Provide the (x, y) coordinate of the cell's center where the given text is located.  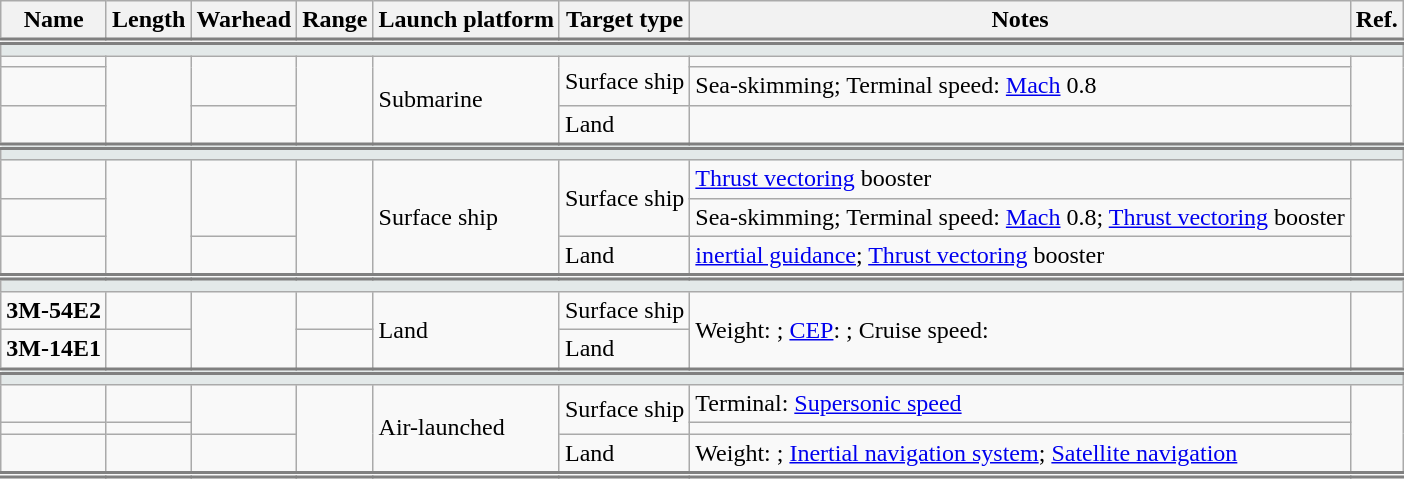
Weight: ; Inertial navigation system; Satellite navigation (1020, 454)
Terminal: Supersonic speed (1020, 404)
3M-54E2 (54, 310)
Warhead (244, 22)
Ref. (1376, 22)
Air-launched (466, 430)
Notes (1020, 22)
inertial guidance; Thrust vectoring booster (1020, 256)
Launch platform (466, 22)
3M-14E1 (54, 350)
Target type (624, 22)
Submarine (466, 101)
Name (54, 22)
Sea-skimming; Terminal speed: Mach 0.8 (1020, 86)
Thrust vectoring booster (1020, 179)
Length (148, 22)
Weight: ; CEP: ; Cruise speed: (1020, 330)
Sea-skimming; Terminal speed: Mach 0.8; Thrust vectoring booster (1020, 217)
Range (335, 22)
